Scan for the cell matching the given text and deliver its [X, Y] coordinate at center. 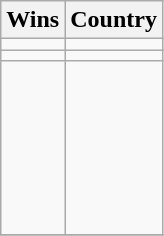
Country [114, 20]
Wins [33, 20]
